Pinpoint the cell where the given text exists, returning its (x, y) midpoint coordinate. 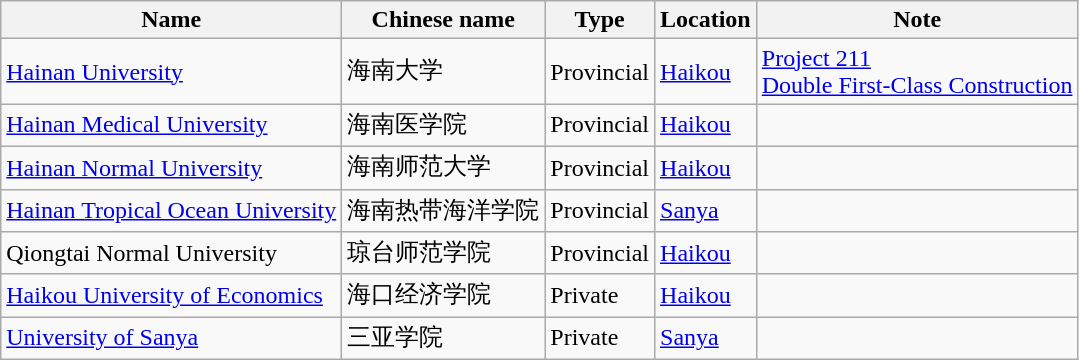
海南热带海洋学院 (444, 210)
海南师范大学 (444, 168)
Hainan Medical University (172, 126)
Chinese name (444, 20)
Hainan University (172, 72)
琼台师范学院 (444, 254)
Haikou University of Economics (172, 296)
三亚学院 (444, 338)
Type (600, 20)
Hainan Tropical Ocean University (172, 210)
海南大学 (444, 72)
Qiongtai Normal University (172, 254)
Name (172, 20)
Project 211Double First-Class Construction (917, 72)
海口经济学院 (444, 296)
Hainan Normal University (172, 168)
University of Sanya (172, 338)
海南医学院 (444, 126)
Note (917, 20)
Location (706, 20)
